From the cell containing the given text, extract its center point as [x, y] coordinate. 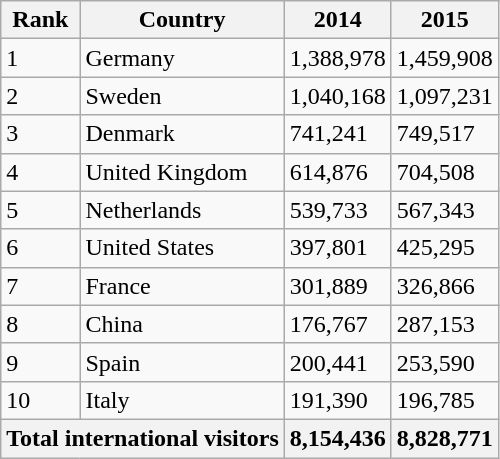
China [182, 324]
741,241 [338, 134]
8,828,771 [444, 438]
Country [182, 20]
200,441 [338, 362]
1,040,168 [338, 96]
Sweden [182, 96]
253,590 [444, 362]
287,153 [444, 324]
France [182, 286]
196,785 [444, 400]
10 [40, 400]
567,343 [444, 210]
Netherlands [182, 210]
Total international visitors [143, 438]
2 [40, 96]
8,154,436 [338, 438]
7 [40, 286]
4 [40, 172]
Italy [182, 400]
191,390 [338, 400]
5 [40, 210]
301,889 [338, 286]
1,459,908 [444, 58]
2015 [444, 20]
6 [40, 248]
704,508 [444, 172]
614,876 [338, 172]
8 [40, 324]
United Kingdom [182, 172]
397,801 [338, 248]
2014 [338, 20]
749,517 [444, 134]
425,295 [444, 248]
Rank [40, 20]
539,733 [338, 210]
United States [182, 248]
Denmark [182, 134]
Germany [182, 58]
326,866 [444, 286]
1,388,978 [338, 58]
1 [40, 58]
3 [40, 134]
176,767 [338, 324]
9 [40, 362]
1,097,231 [444, 96]
Spain [182, 362]
